Identify which cell holds the provided text, then report its [X, Y] central coordinate. 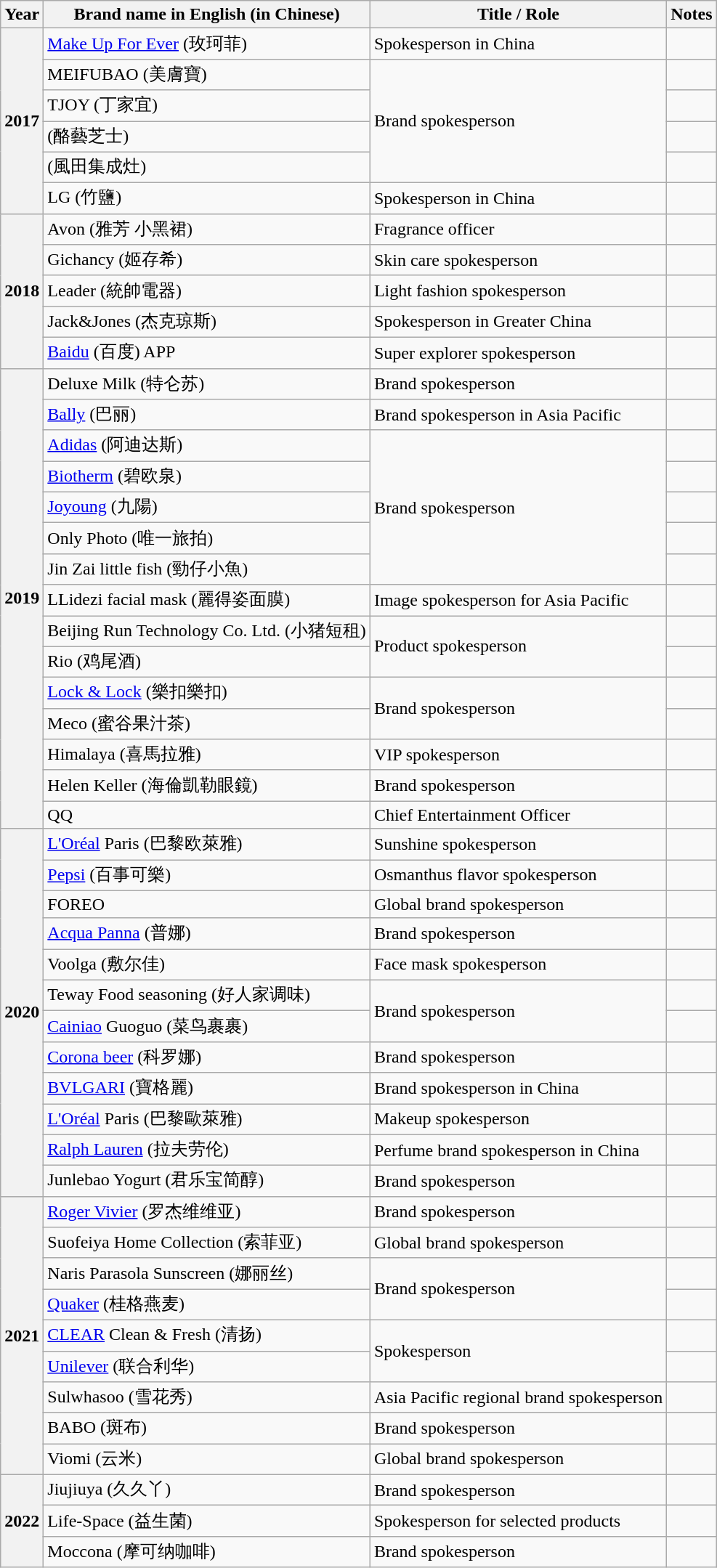
Rio (鸡尾酒) [207, 662]
L'Oréal Paris (巴黎欧萊雅) [207, 844]
Suofeiya Home Collection (索菲亚) [207, 1243]
FOREO [207, 904]
Fragrance officer [518, 229]
Osmanthus flavor spokesperson [518, 876]
Only Photo (唯一旅拍) [207, 539]
Sulwhasoo (雪花秀) [207, 1397]
Spokesperson [518, 1351]
Meco (蜜谷果汁茶) [207, 723]
Spokesperson for selected products [518, 1521]
Brand name in English (in Chinese) [207, 15]
Deluxe Milk (特仑苏) [207, 383]
2018 [22, 291]
Naris Parasola Sunscreen (娜丽丝) [207, 1274]
Makeup spokesperson [518, 1120]
QQ [207, 815]
Biotherm (碧欧泉) [207, 476]
Jin Zai little fish (勁仔小魚) [207, 569]
Chief Entertainment Officer [518, 815]
Himalaya (喜馬拉雅) [207, 755]
Lock & Lock (樂扣樂扣) [207, 693]
Brand spokesperson in China [518, 1088]
TJOY (丁家宜) [207, 106]
Year [22, 15]
MEIFUBAO (美膚寶) [207, 74]
Roger Vivier (罗杰维维亚) [207, 1211]
Adidas (阿迪达斯) [207, 446]
Sunshine spokesperson [518, 844]
2019 [22, 598]
Acqua Panna (普娜) [207, 934]
BVLGARI (寶格麗) [207, 1088]
2021 [22, 1335]
L'Oréal Paris (巴黎歐萊雅) [207, 1120]
2020 [22, 1012]
Bally (巴丽) [207, 415]
Jiujiuya (久久丫) [207, 1490]
Pepsi (百事可樂) [207, 876]
LLidezi facial mask (麗得姿面膜) [207, 600]
Corona beer (科罗娜) [207, 1057]
Viomi (云米) [207, 1460]
(酪藝芝士) [207, 137]
Junlebao Yogurt (君乐宝简醇) [207, 1181]
2017 [22, 121]
Notes [692, 15]
Baidu (百度) APP [207, 353]
Moccona (摩可纳咖啡) [207, 1551]
Leader (統帥電器) [207, 291]
Quaker (桂格燕麦) [207, 1304]
Product spokesperson [518, 646]
Teway Food seasoning (好人家调味) [207, 995]
Brand spokesperson in Asia Pacific [518, 415]
BABO (斑布) [207, 1428]
Skin care spokesperson [518, 260]
LG (竹鹽) [207, 199]
Light fashion spokesperson [518, 291]
Joyoung (九陽) [207, 507]
2022 [22, 1521]
Title / Role [518, 15]
Face mask spokesperson [518, 964]
Ralph Lauren (拉夫劳伦) [207, 1150]
Voolga (敷尔佳) [207, 964]
Image spokesperson for Asia Pacific [518, 600]
Super explorer spokesperson [518, 353]
Asia Pacific regional brand spokesperson [518, 1397]
Helen Keller (海倫凱勒眼鏡) [207, 786]
Avon (雅芳 小黑裙) [207, 229]
CLEAR Clean & Fresh (清扬) [207, 1335]
VIP spokesperson [518, 755]
Make Up For Ever (玫珂菲) [207, 44]
Life-Space (益生菌) [207, 1521]
Unilever (联合利华) [207, 1367]
Gichancy (姬存希) [207, 260]
Cainiao Guoguo (菜鸟裹裹) [207, 1027]
Beijing Run Technology Co. Ltd. (小猪短租) [207, 632]
Jack&Jones (杰克琼斯) [207, 322]
Perfume brand spokesperson in China [518, 1150]
(風田集成灶) [207, 167]
Spokesperson in Greater China [518, 322]
